Provide the (X, Y) coordinate of the cell's center where the given text is located.  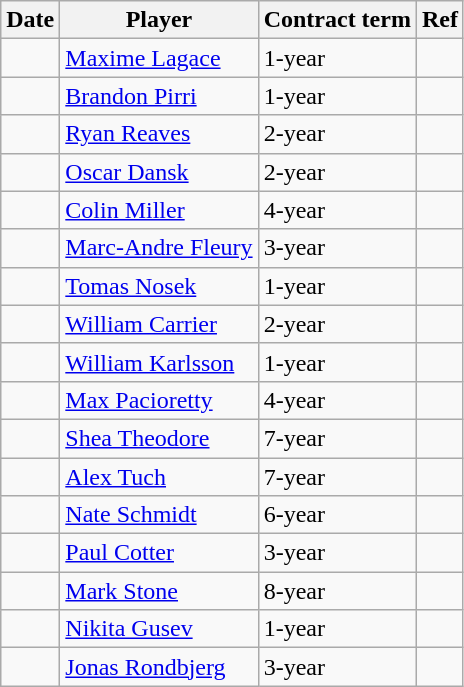
6-year (337, 515)
8-year (337, 591)
Contract term (337, 20)
Oscar Dansk (159, 172)
Brandon Pirri (159, 96)
Shea Theodore (159, 438)
Jonas Rondbjerg (159, 667)
Ref (440, 20)
Max Pacioretty (159, 400)
William Carrier (159, 324)
Marc-Andre Fleury (159, 248)
Player (159, 20)
Mark Stone (159, 591)
Colin Miller (159, 210)
Nikita Gusev (159, 629)
Date (30, 20)
Nate Schmidt (159, 515)
Tomas Nosek (159, 286)
Alex Tuch (159, 477)
William Karlsson (159, 362)
Maxime Lagace (159, 58)
Paul Cotter (159, 553)
Ryan Reaves (159, 134)
